Search for the cell housing the specified text and yield its [x, y] center coordinate. 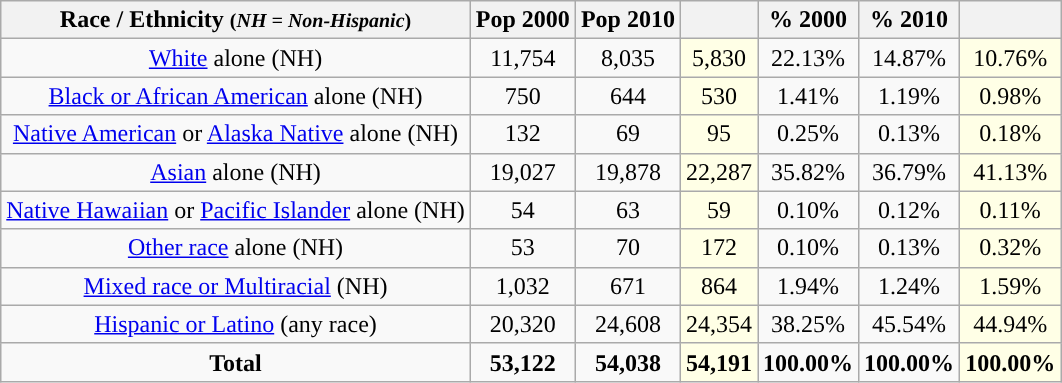
11,754 [522, 58]
644 [628, 96]
White alone (NH) [236, 58]
63 [628, 210]
53,122 [522, 362]
132 [522, 134]
530 [718, 96]
20,320 [522, 324]
41.13% [1010, 172]
0.11% [1010, 210]
14.87% [910, 58]
59 [718, 210]
70 [628, 248]
172 [718, 248]
35.82% [808, 172]
0.98% [1010, 96]
45.54% [910, 324]
8,035 [628, 58]
54,038 [628, 362]
19,878 [628, 172]
1.94% [808, 286]
Other race alone (NH) [236, 248]
750 [522, 96]
54,191 [718, 362]
Race / Ethnicity (NH = Non-Hispanic) [236, 20]
Pop 2000 [522, 20]
22.13% [808, 58]
Total [236, 362]
Black or African American alone (NH) [236, 96]
1.19% [910, 96]
22,287 [718, 172]
0.12% [910, 210]
24,608 [628, 324]
54 [522, 210]
Native American or Alaska Native alone (NH) [236, 134]
5,830 [718, 58]
1,032 [522, 286]
Mixed race or Multiracial (NH) [236, 286]
24,354 [718, 324]
95 [718, 134]
44.94% [1010, 324]
10.76% [1010, 58]
Native Hawaiian or Pacific Islander alone (NH) [236, 210]
671 [628, 286]
38.25% [808, 324]
% 2010 [910, 20]
19,027 [522, 172]
0.32% [1010, 248]
36.79% [910, 172]
0.25% [808, 134]
% 2000 [808, 20]
Pop 2010 [628, 20]
69 [628, 134]
Hispanic or Latino (any race) [236, 324]
1.59% [1010, 286]
0.18% [1010, 134]
864 [718, 286]
1.24% [910, 286]
53 [522, 248]
Asian alone (NH) [236, 172]
1.41% [808, 96]
